For the text-containing cell, return its midpoint in [X, Y] coordinate format. 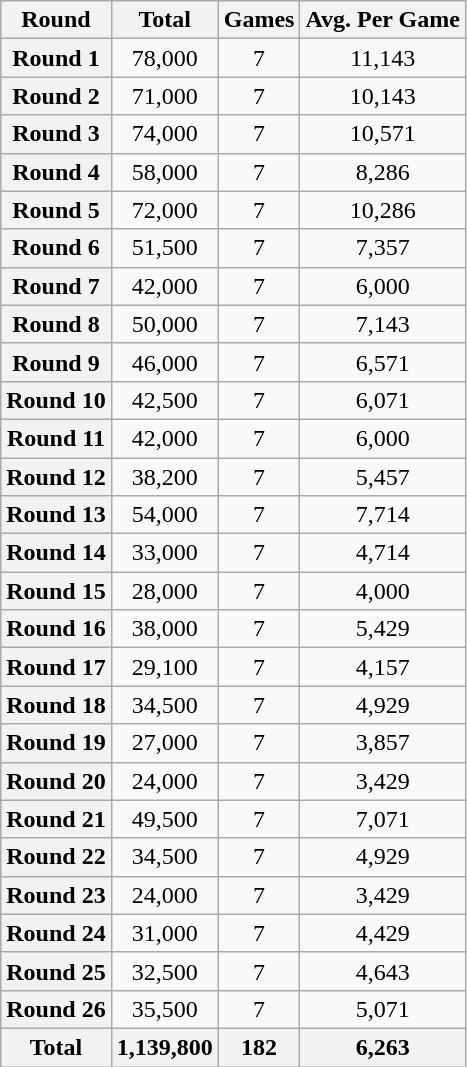
1,139,800 [164, 1047]
4,157 [382, 667]
29,100 [164, 667]
6,571 [382, 362]
Round 18 [56, 705]
38,200 [164, 477]
Round 3 [56, 134]
4,643 [382, 971]
Round 4 [56, 172]
58,000 [164, 172]
71,000 [164, 96]
182 [259, 1047]
4,714 [382, 553]
Round 6 [56, 248]
11,143 [382, 58]
38,000 [164, 629]
28,000 [164, 591]
72,000 [164, 210]
Round 10 [56, 400]
Round 16 [56, 629]
6,071 [382, 400]
Round [56, 20]
Round 24 [56, 933]
Round 15 [56, 591]
42,500 [164, 400]
4,429 [382, 933]
Round 9 [56, 362]
Round 20 [56, 781]
49,500 [164, 819]
51,500 [164, 248]
Round 12 [56, 477]
10,143 [382, 96]
Round 14 [56, 553]
Round 11 [56, 438]
35,500 [164, 1009]
Round 26 [56, 1009]
Round 19 [56, 743]
6,263 [382, 1047]
46,000 [164, 362]
27,000 [164, 743]
3,857 [382, 743]
32,500 [164, 971]
10,571 [382, 134]
Games [259, 20]
31,000 [164, 933]
8,286 [382, 172]
Avg. Per Game [382, 20]
7,071 [382, 819]
Round 5 [56, 210]
5,457 [382, 477]
78,000 [164, 58]
33,000 [164, 553]
Round 8 [56, 324]
Round 25 [56, 971]
74,000 [164, 134]
7,714 [382, 515]
50,000 [164, 324]
Round 1 [56, 58]
5,429 [382, 629]
Round 23 [56, 895]
54,000 [164, 515]
Round 7 [56, 286]
4,000 [382, 591]
Round 22 [56, 857]
Round 17 [56, 667]
10,286 [382, 210]
Round 21 [56, 819]
7,143 [382, 324]
7,357 [382, 248]
Round 2 [56, 96]
5,071 [382, 1009]
Round 13 [56, 515]
